For the text-containing cell, return its midpoint in (X, Y) coordinate format. 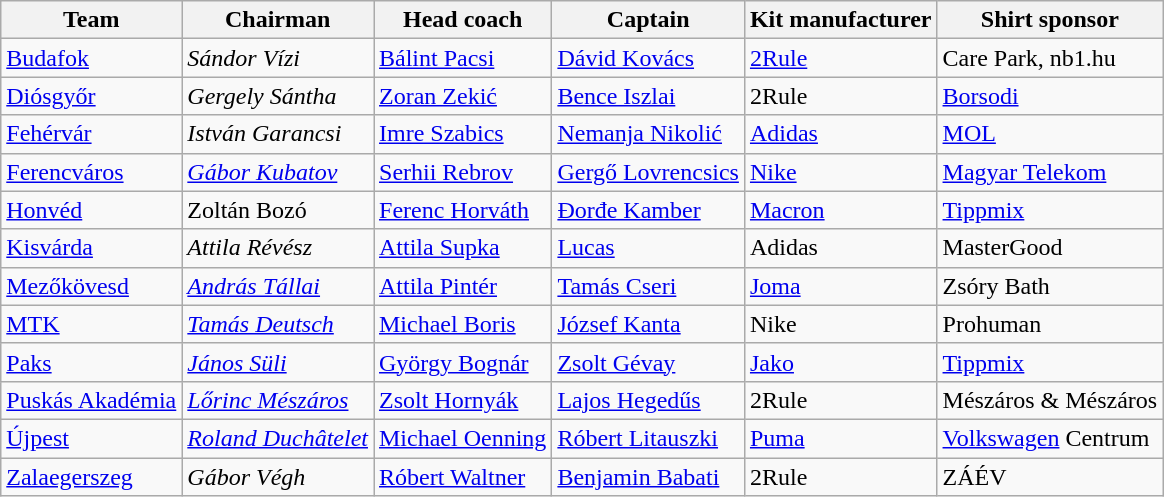
Puma (840, 438)
Ferenc Horváth (463, 210)
Head coach (463, 20)
Kisvárda (92, 248)
Gábor Végh (278, 477)
Bence Iszlai (648, 96)
Shirt sponsor (1050, 20)
Kit manufacturer (840, 20)
Macron (840, 210)
Mészáros & Mészáros (1050, 400)
MOL (1050, 134)
Michael Oenning (463, 438)
Attila Supka (463, 248)
Róbert Litauszki (648, 438)
Benjamin Babati (648, 477)
Puskás Akadémia (92, 400)
András Tállai (278, 286)
MTK (92, 324)
István Garancsi (278, 134)
Gergő Lovrencsics (648, 172)
György Bognár (463, 362)
Honvéd (92, 210)
Újpest (92, 438)
MasterGood (1050, 248)
Prohuman (1050, 324)
Lajos Hegedűs (648, 400)
ZÁÉV (1050, 477)
Gergely Sántha (278, 96)
Tamás Deutsch (278, 324)
Borsodi (1050, 96)
Sándor Vízi (278, 58)
Zsolt Hornyák (463, 400)
Mezőkövesd (92, 286)
Nemanja Nikolić (648, 134)
Jako (840, 362)
Lucas (648, 248)
Diósgyőr (92, 96)
Zalaegerszeg (92, 477)
Chairman (278, 20)
Care Park, nb1.hu (1050, 58)
Serhii Rebrov (463, 172)
Zsóry Bath (1050, 286)
Dávid Kovács (648, 58)
Attila Pintér (463, 286)
Lőrinc Mészáros (278, 400)
Team (92, 20)
Paks (92, 362)
Zoran Zekić (463, 96)
Imre Szabics (463, 134)
Captain (648, 20)
Fehérvár (92, 134)
Bálint Pacsi (463, 58)
Gábor Kubatov (278, 172)
Attila Révész (278, 248)
Roland Duchâtelet (278, 438)
József Kanta (648, 324)
Budafok (92, 58)
János Süli (278, 362)
Joma (840, 286)
Zoltán Bozó (278, 210)
Róbert Waltner (463, 477)
Ferencváros (92, 172)
Michael Boris (463, 324)
Zsolt Gévay (648, 362)
Đorđe Kamber (648, 210)
Tamás Cseri (648, 286)
Volkswagen Centrum (1050, 438)
Magyar Telekom (1050, 172)
